Determine the (x, y) coordinate at the center of the cell enclosing the given text.  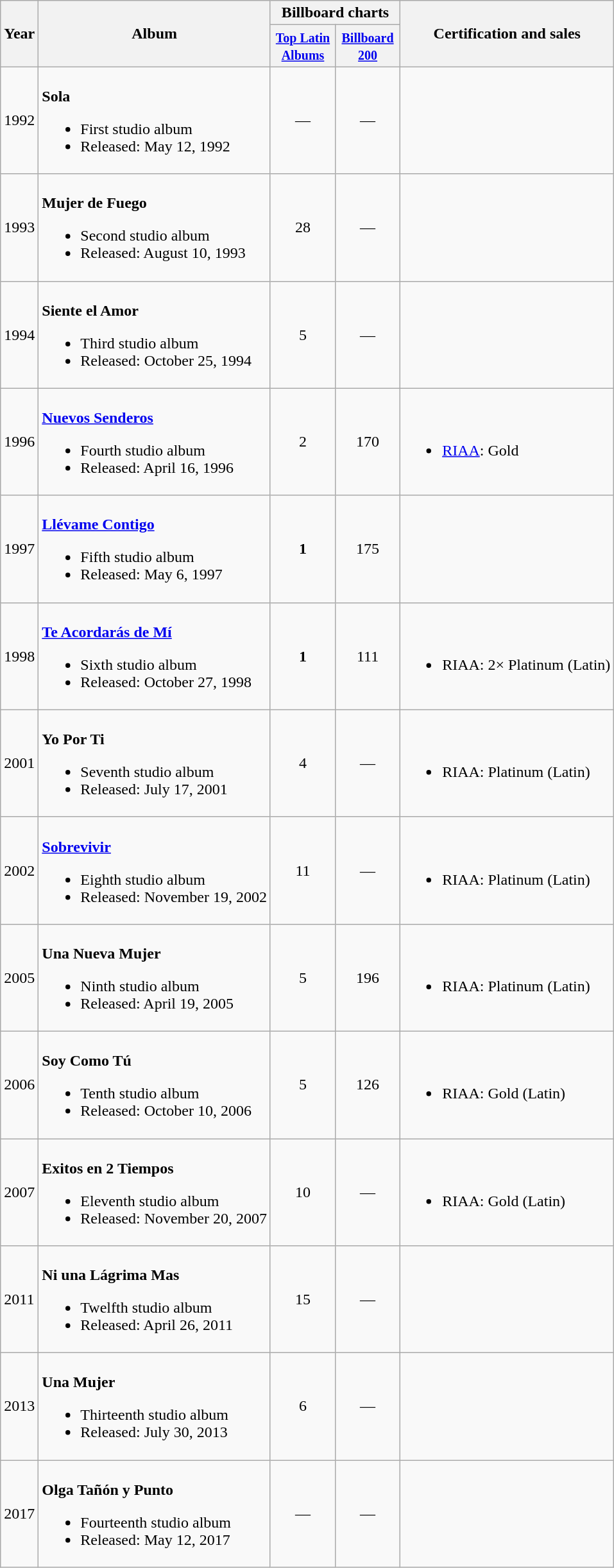
RIAA: 2× Platinum (Latin) (507, 656)
Exitos en 2 TiemposEleventh studio albumReleased: November 20, 2007 (155, 1192)
Album (155, 33)
1992 (19, 121)
2006 (19, 1084)
2013 (19, 1406)
Siente el AmorThird studio albumReleased: October 25, 1994 (155, 335)
175 (368, 549)
Yo Por TiSeventh studio albumReleased: July 17, 2001 (155, 763)
Soy Como TúTenth studio albumReleased: October 10, 2006 (155, 1084)
28 (303, 227)
1994 (19, 335)
Te Acordarás de MíSixth studio albumReleased: October 27, 1998 (155, 656)
2011 (19, 1300)
1993 (19, 227)
6 (303, 1406)
Ni una Lágrima MasTwelfth studio albumReleased: April 26, 2011 (155, 1300)
SobrevivirEighth studio albumReleased: November 19, 2002 (155, 870)
2017 (19, 1514)
SolaFirst studio albumReleased: May 12, 1992 (155, 121)
2001 (19, 763)
Certification and sales (507, 33)
Nuevos SenderosFourth studio albumReleased: April 16, 1996 (155, 441)
10 (303, 1192)
RIAA: Gold (507, 441)
Billboard charts (335, 13)
Una MujerThirteenth studio albumReleased: July 30, 2013 (155, 1406)
2007 (19, 1192)
Llévame ContigoFifth studio albumReleased: May 6, 1997 (155, 549)
196 (368, 978)
2005 (19, 978)
15 (303, 1300)
Olga Tañón y PuntoFourteenth studio albumReleased: May 12, 2017 (155, 1514)
Billboard 200 (368, 46)
2 (303, 441)
4 (303, 763)
Year (19, 33)
1997 (19, 549)
Top Latin Albums (303, 46)
170 (368, 441)
126 (368, 1084)
1998 (19, 656)
11 (303, 870)
111 (368, 656)
Una Nueva MujerNinth studio albumReleased: April 19, 2005 (155, 978)
1996 (19, 441)
Mujer de FuegoSecond studio albumReleased: August 10, 1993 (155, 227)
2002 (19, 870)
